Capture the cell that displays the provided text and extract its (x, y) central coordinate. 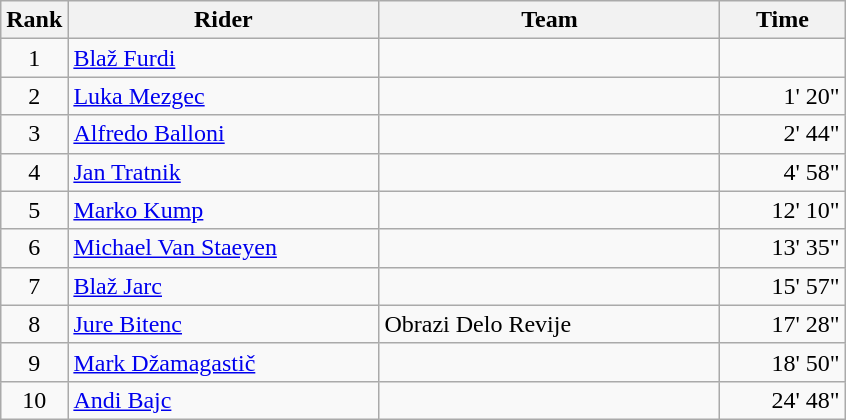
Blaž Jarc (224, 286)
2 (34, 96)
Alfredo Balloni (224, 134)
Rank (34, 20)
12' 10" (782, 210)
Luka Mezgec (224, 96)
24' 48" (782, 400)
6 (34, 248)
Jure Bitenc (224, 324)
Andi Bajc (224, 400)
15' 57" (782, 286)
3 (34, 134)
Team (550, 20)
Rider (224, 20)
5 (34, 210)
Jan Tratnik (224, 172)
10 (34, 400)
17' 28" (782, 324)
Time (782, 20)
2' 44" (782, 134)
Obrazi Delo Revije (550, 324)
8 (34, 324)
1 (34, 58)
13' 35" (782, 248)
Blaž Furdi (224, 58)
9 (34, 362)
18' 50" (782, 362)
4 (34, 172)
1' 20" (782, 96)
Marko Kump (224, 210)
Michael Van Staeyen (224, 248)
Mark Džamagastič (224, 362)
4' 58" (782, 172)
7 (34, 286)
